Search for the cell housing the specified text and yield its (X, Y) center coordinate. 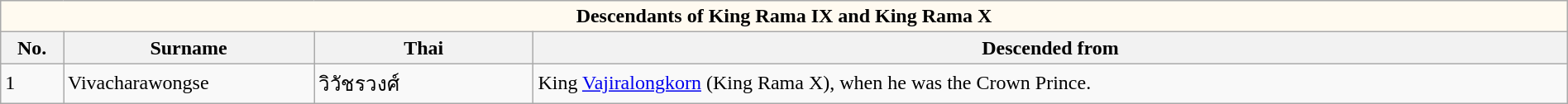
Descendants of King Rama IX and King Rama X (784, 17)
Descended from (1050, 48)
Vivacharawongse (189, 84)
วิวัชรวงศ์ (423, 84)
King Vajiralongkorn (King Rama X), when he was the Crown Prince. (1050, 84)
1 (32, 84)
No. (32, 48)
Thai (423, 48)
Surname (189, 48)
